Return (X, Y) of the center of cell containing provided text 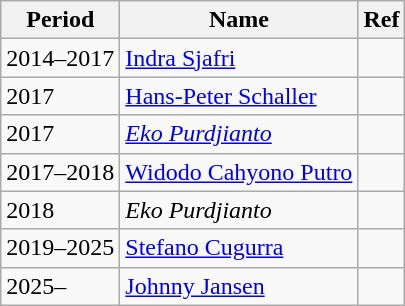
2025– (60, 286)
Indra Sjafri (239, 58)
2014–2017 (60, 58)
Hans-Peter Schaller (239, 96)
Period (60, 20)
2018 (60, 210)
Johnny Jansen (239, 286)
Widodo Cahyono Putro (239, 172)
2019–2025 (60, 248)
Stefano Cugurra (239, 248)
Name (239, 20)
2017–2018 (60, 172)
Ref (382, 20)
